Determine the [x, y] coordinate at the center of the cell enclosing the given text.  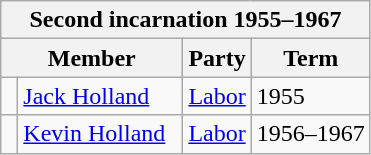
1955 [310, 96]
Second incarnation 1955–1967 [186, 20]
Kevin Holland [100, 134]
Party [217, 58]
Jack Holland [100, 96]
1956–1967 [310, 134]
Term [310, 58]
Member [92, 58]
